Pinpoint the cell where the given text exists, returning its [x, y] midpoint coordinate. 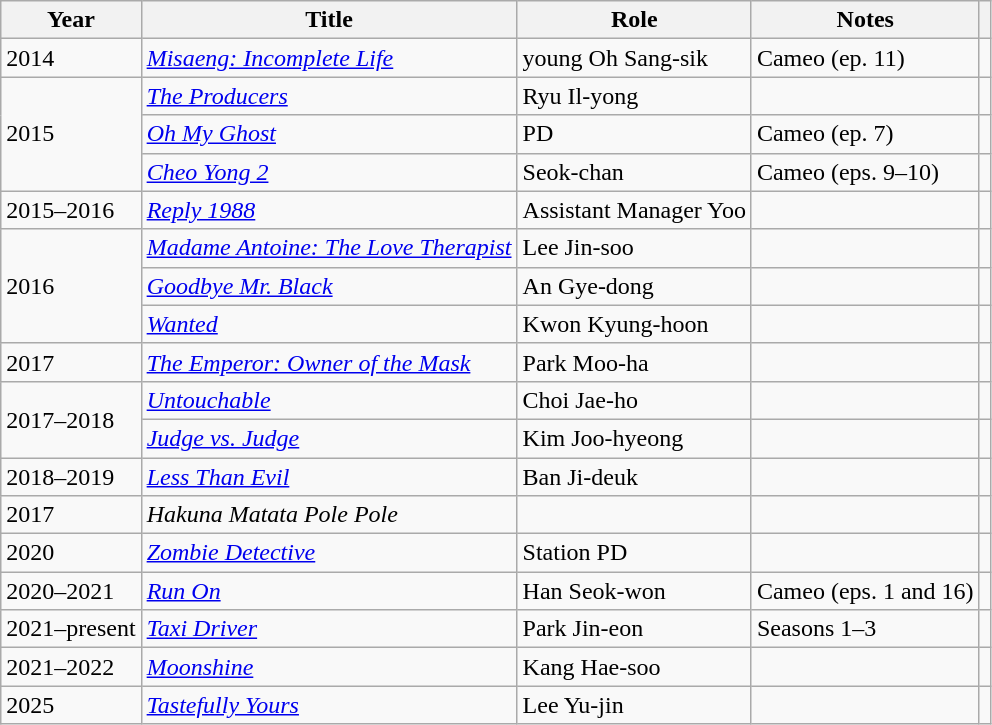
Cameo (eps. 9–10) [865, 172]
2020 [71, 553]
Moonshine [329, 667]
Seasons 1–3 [865, 629]
Wanted [329, 324]
Goodbye Mr. Black [329, 286]
Misaeng: Incomplete Life [329, 58]
Kwon Kyung-hoon [634, 324]
2020–2021 [71, 591]
Ban Ji-deuk [634, 477]
Reply 1988 [329, 210]
Untouchable [329, 400]
An Gye-dong [634, 286]
Cameo (eps. 1 and 16) [865, 591]
The Emperor: Owner of the Mask [329, 362]
Taxi Driver [329, 629]
Kim Joo-hyeong [634, 438]
Zombie Detective [329, 553]
2016 [71, 286]
2018–2019 [71, 477]
2015–2016 [71, 210]
2014 [71, 58]
Station PD [634, 553]
Seok-chan [634, 172]
Year [71, 20]
Cameo (ep. 7) [865, 134]
Run On [329, 591]
Cheo Yong 2 [329, 172]
Hakuna Matata Pole Pole [329, 515]
Han Seok-won [634, 591]
2015 [71, 134]
Ryu Il-yong [634, 96]
young Oh Sang-sik [634, 58]
2017–2018 [71, 419]
Judge vs. Judge [329, 438]
2025 [71, 705]
PD [634, 134]
Less Than Evil [329, 477]
Role [634, 20]
Notes [865, 20]
Title [329, 20]
The Producers [329, 96]
Cameo (ep. 11) [865, 58]
2021–present [71, 629]
Assistant Manager Yoo [634, 210]
Choi Jae-ho [634, 400]
Park Jin-eon [634, 629]
Park Moo-ha [634, 362]
Madame Antoine: The Love Therapist [329, 248]
Lee Jin-soo [634, 248]
Kang Hae-soo [634, 667]
Tastefully Yours [329, 705]
Lee Yu-jin [634, 705]
2021–2022 [71, 667]
Oh My Ghost [329, 134]
